From the cell containing the given text, extract its center point as [X, Y] coordinate. 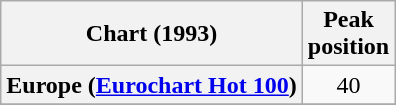
40 [348, 85]
Chart (1993) [152, 34]
Peakposition [348, 34]
Europe (Eurochart Hot 100) [152, 85]
